Determine the (x, y) coordinate at the center of the cell enclosing the given text.  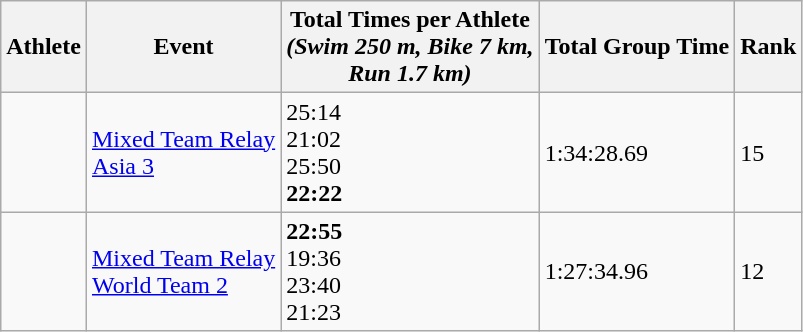
Total Group Time (637, 47)
Mixed Team Relay Asia 3 (183, 152)
22:5519:3623:4021:23 (410, 272)
Athlete (44, 47)
12 (768, 272)
1:34:28.69 (637, 152)
25:1421:0225:5022:22 (410, 152)
Mixed Team Relay World Team 2 (183, 272)
1:27:34.96 (637, 272)
15 (768, 152)
Total Times per Athlete (Swim 250 m, Bike 7 km, Run 1.7 km) (410, 47)
Event (183, 47)
Rank (768, 47)
